Pinpoint the cell where the given text exists, returning its (x, y) midpoint coordinate. 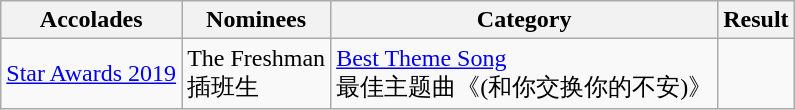
Best Theme Song 最佳主题曲《(和你交换你的不安)》 (524, 74)
Result (756, 20)
Accolades (92, 20)
Category (524, 20)
The Freshman 插班生 (256, 74)
Star Awards 2019 (92, 74)
Nominees (256, 20)
